Search for the cell housing the specified text and yield its [X, Y] center coordinate. 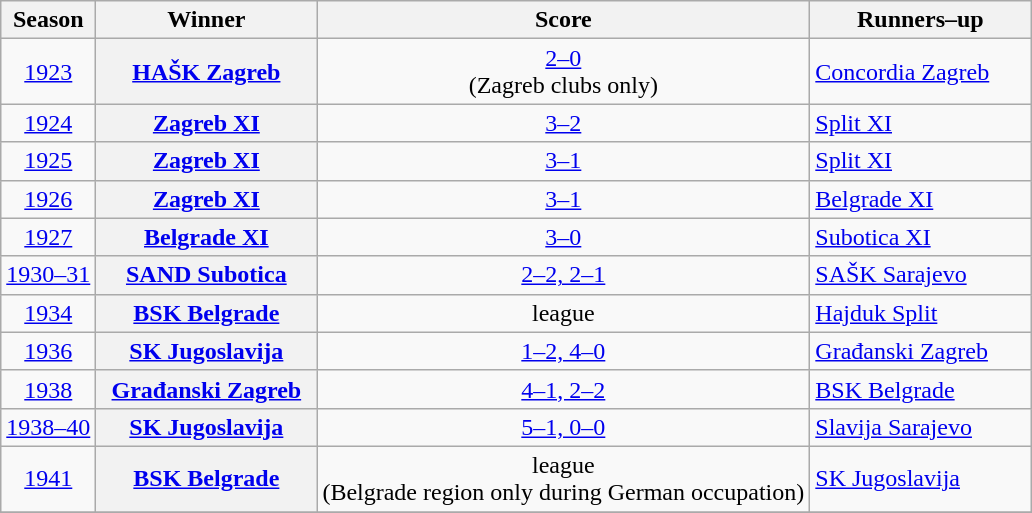
3–0 [564, 237]
1925 [48, 161]
league [564, 313]
Subotica XI [920, 237]
1941 [48, 478]
league(Belgrade region only during German occupation) [564, 478]
1–2, 4–0 [564, 351]
1926 [48, 199]
1923 [48, 72]
Runners–up [920, 20]
Hajduk Split [920, 313]
1924 [48, 123]
1936 [48, 351]
1930–31 [48, 275]
1938 [48, 389]
Season [48, 20]
Winner [206, 20]
2–0(Zagreb clubs only) [564, 72]
HAŠK Zagreb [206, 72]
Concordia Zagreb [920, 72]
3–2 [564, 123]
5–1, 0–0 [564, 427]
SAŠK Sarajevo [920, 275]
1934 [48, 313]
2–2, 2–1 [564, 275]
SAND Subotica [206, 275]
1927 [48, 237]
Slavija Sarajevo [920, 427]
Score [564, 20]
1938–40 [48, 427]
4–1, 2–2 [564, 389]
